Return the (X, Y) coordinate for the center point of the cell that contains the specified text.  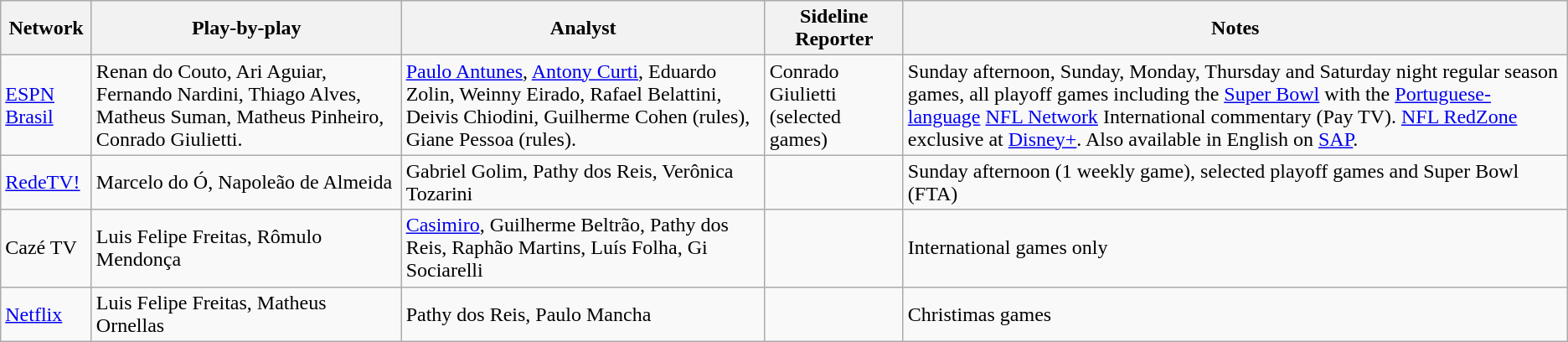
Casimiro, Guilherme Beltrão, Pathy dos Reis, Raphão Martins, Luís Folha, Gi Sociarelli (583, 248)
Renan do Couto, Ari Aguiar, Fernando Nardini, Thiago Alves, Matheus Suman, Matheus Pinheiro, Conrado Giulietti. (246, 106)
Luis Felipe Freitas, Rômulo Mendonça (246, 248)
RedeTV! (47, 183)
Analyst (583, 28)
Christimas games (1235, 313)
Gabriel Golim, Pathy dos Reis, Verônica Tozarini (583, 183)
Network (47, 28)
Paulo Antunes, Antony Curti, Eduardo Zolin, Weinny Eirado, Rafael Belattini, Deivis Chiodini, Guilherme Cohen (rules), Giane Pessoa (rules). (583, 106)
Notes (1235, 28)
Cazé TV (47, 248)
Marcelo do Ó, Napoleão de Almeida (246, 183)
Play-by-play (246, 28)
Sideline Reporter (834, 28)
Conrado Giulietti (selected games) (834, 106)
ESPN Brasil (47, 106)
International games only (1235, 248)
Netflix (47, 313)
Pathy dos Reis, Paulo Mancha (583, 313)
Luis Felipe Freitas, Matheus Ornellas (246, 313)
Sunday afternoon (1 weekly game), selected playoff games and Super Bowl (FTA) (1235, 183)
